Capture the cell that displays the provided text and extract its (x, y) central coordinate. 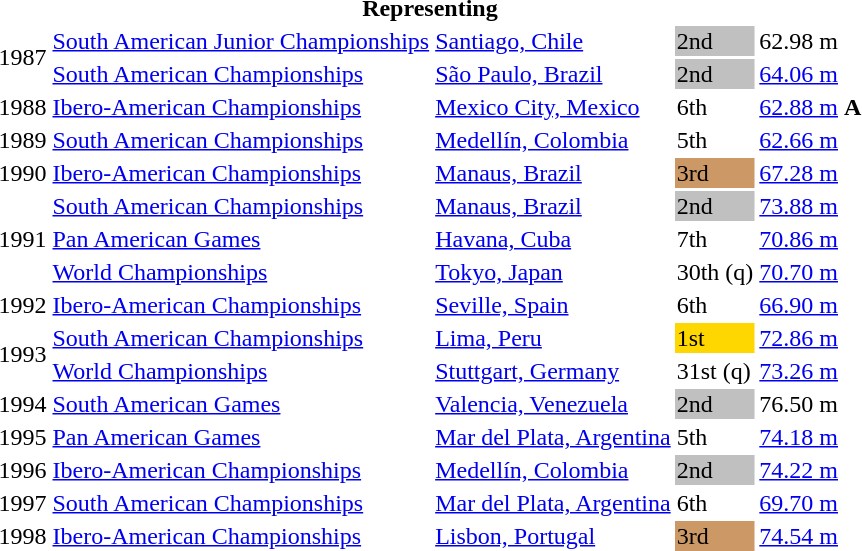
Valencia, Venezuela (553, 404)
Seville, Spain (553, 305)
Lisbon, Portugal (553, 536)
1st (715, 338)
30th (q) (715, 272)
Tokyo, Japan (553, 272)
South American Junior Championships (241, 41)
Lima, Peru (553, 338)
Stuttgart, Germany (553, 371)
São Paulo, Brazil (553, 74)
Havana, Cuba (553, 239)
Mexico City, Mexico (553, 107)
7th (715, 239)
Santiago, Chile (553, 41)
South American Games (241, 404)
31st (q) (715, 371)
